Find where the given text appears and provide that cell's center as (x, y) coordinate. 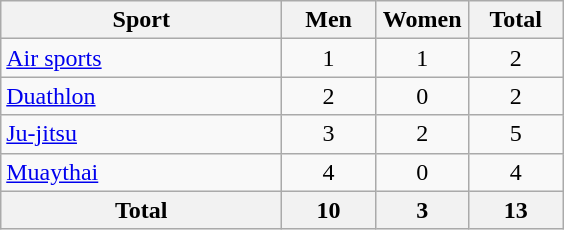
Air sports (142, 58)
Women (422, 20)
Ju-jitsu (142, 134)
5 (516, 134)
10 (329, 210)
Duathlon (142, 96)
Muaythai (142, 172)
13 (516, 210)
Sport (142, 20)
Men (329, 20)
